Scan for the cell matching the given text and deliver its [X, Y] coordinate at center. 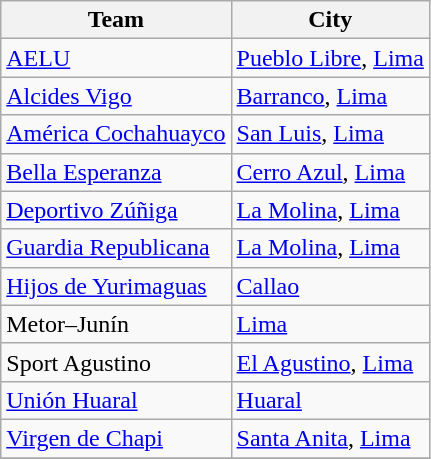
Barranco, Lima [330, 96]
Huaral [330, 400]
Bella Esperanza [116, 172]
Santa Anita, Lima [330, 438]
Virgen de Chapi [116, 438]
San Luis, Lima [330, 134]
Cerro Azul, Lima [330, 172]
Alcides Vigo [116, 96]
Callao [330, 286]
AELU [116, 58]
Pueblo Libre, Lima [330, 58]
Hijos de Yurimaguas [116, 286]
Guardia Republicana [116, 248]
Team [116, 20]
Sport Agustino [116, 362]
Metor–Junín [116, 324]
El Agustino, Lima [330, 362]
América Cochahuayco [116, 134]
Lima [330, 324]
City [330, 20]
Unión Huaral [116, 400]
Deportivo Zúñiga [116, 210]
